Extract the [X, Y] coordinate from the center of the cell holding the provided text.  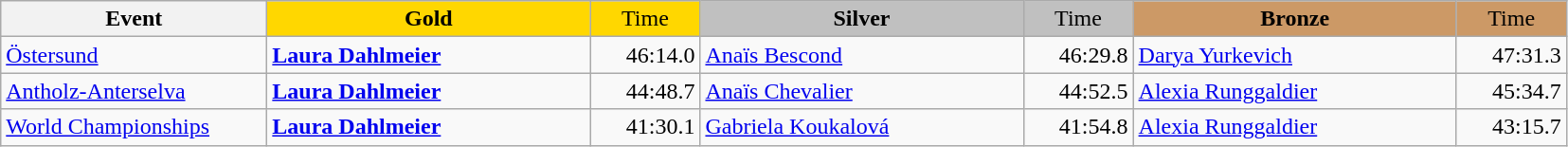
46:14.0 [645, 55]
43:15.7 [1511, 127]
Silver [862, 19]
44:48.7 [645, 91]
Anaïs Chevalier [862, 91]
Östersund [135, 55]
45:34.7 [1511, 91]
Event [135, 19]
Gold [428, 19]
41:30.1 [645, 127]
Bronze [1294, 19]
44:52.5 [1078, 91]
46:29.8 [1078, 55]
World Championships [135, 127]
47:31.3 [1511, 55]
41:54.8 [1078, 127]
Darya Yurkevich [1294, 55]
Gabriela Koukalová [862, 127]
Antholz-Anterselva [135, 91]
Anaïs Bescond [862, 55]
